Scan for the cell matching the given text and deliver its [X, Y] coordinate at center. 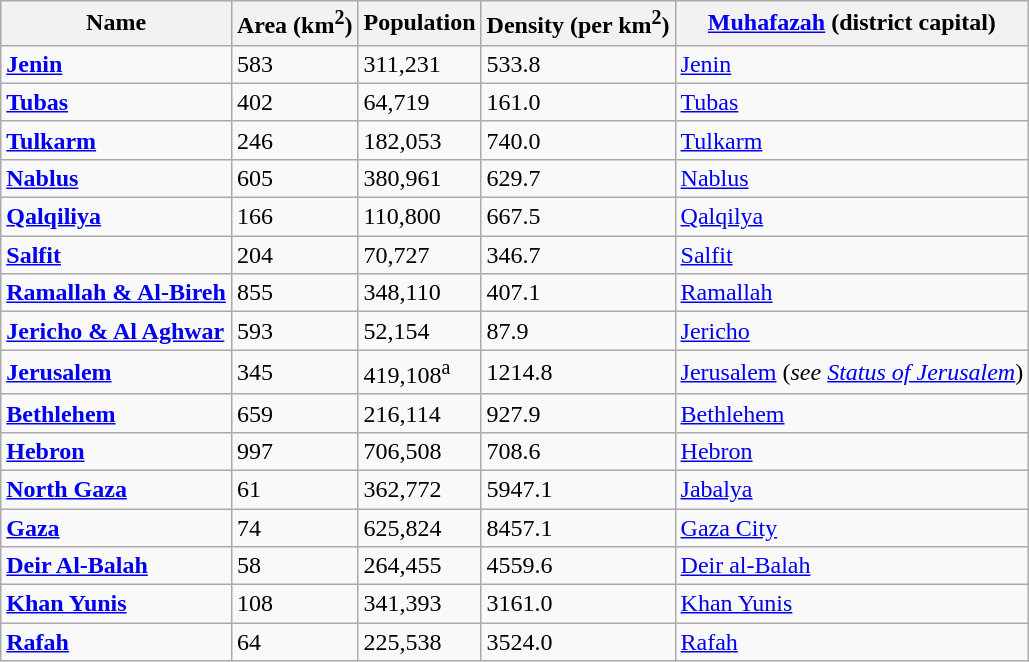
997 [294, 451]
Ramallah [852, 293]
3524.0 [578, 642]
593 [294, 331]
Jabalya [852, 489]
70,727 [420, 255]
533.8 [578, 64]
667.5 [578, 217]
Gaza [116, 528]
855 [294, 293]
Jericho [852, 331]
Population [420, 24]
Muhafazah (district capital) [852, 24]
87.9 [578, 331]
204 [294, 255]
161.0 [578, 102]
346.7 [578, 255]
246 [294, 140]
North Gaza [116, 489]
402 [294, 102]
625,824 [420, 528]
166 [294, 217]
Jerusalem (see Status of Jerusalem) [852, 372]
Jericho & Al Aghwar [116, 331]
4559.6 [578, 566]
Gaza City [852, 528]
407.1 [578, 293]
1214.8 [578, 372]
706,508 [420, 451]
Area (km2) [294, 24]
380,961 [420, 178]
605 [294, 178]
740.0 [578, 140]
659 [294, 413]
419,108a [420, 372]
3161.0 [578, 604]
Jerusalem [116, 372]
345 [294, 372]
74 [294, 528]
110,800 [420, 217]
52,154 [420, 331]
5947.1 [578, 489]
108 [294, 604]
225,538 [420, 642]
341,393 [420, 604]
Density (per km2) [578, 24]
64 [294, 642]
Name [116, 24]
264,455 [420, 566]
61 [294, 489]
Qalqiliya [116, 217]
708.6 [578, 451]
182,053 [420, 140]
8457.1 [578, 528]
362,772 [420, 489]
Ramallah & Al-Bireh [116, 293]
629.7 [578, 178]
927.9 [578, 413]
64,719 [420, 102]
58 [294, 566]
311,231 [420, 64]
583 [294, 64]
Deir Al-Balah [116, 566]
216,114 [420, 413]
Deir al-Balah [852, 566]
Qalqilya [852, 217]
348,110 [420, 293]
